Provide the (X, Y) coordinate of the cell's center where the given text is located.  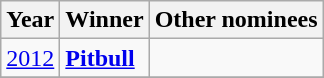
2012 (30, 58)
Pitbull (104, 58)
Other nominees (236, 20)
Year (30, 20)
Winner (104, 20)
